Determine the (X, Y) coordinate at the center of the cell enclosing the given text.  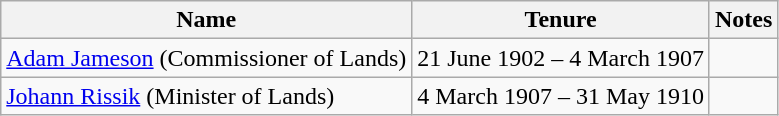
Name (206, 20)
4 March 1907 – 31 May 1910 (561, 96)
Tenure (561, 20)
Adam Jameson (Commissioner of Lands) (206, 58)
21 June 1902 – 4 March 1907 (561, 58)
Johann Rissik (Minister of Lands) (206, 96)
Notes (743, 20)
